From the cell containing the given text, extract its center point as [x, y] coordinate. 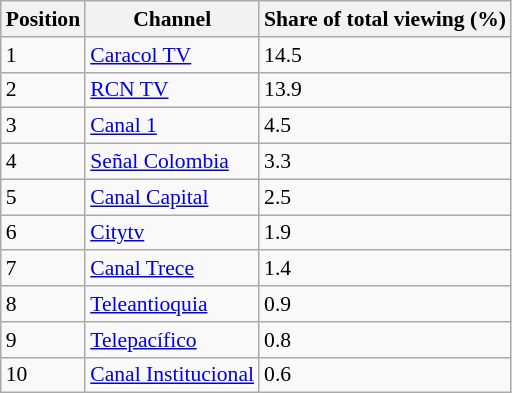
2.5 [385, 197]
Telepacífico [172, 340]
1 [43, 55]
Canal Trece [172, 269]
13.9 [385, 90]
Teleantioquia [172, 304]
9 [43, 340]
8 [43, 304]
Caracol TV [172, 55]
4.5 [385, 126]
4 [43, 162]
Canal Institucional [172, 375]
3 [43, 126]
Citytv [172, 233]
Share of total viewing (%) [385, 19]
7 [43, 269]
5 [43, 197]
1.4 [385, 269]
Channel [172, 19]
Canal 1 [172, 126]
Señal Colombia [172, 162]
2 [43, 90]
14.5 [385, 55]
RCN TV [172, 90]
10 [43, 375]
1.9 [385, 233]
3.3 [385, 162]
0.9 [385, 304]
Position [43, 19]
6 [43, 233]
0.8 [385, 340]
Canal Capital [172, 197]
0.6 [385, 375]
